Pinpoint the cell where the given text exists, returning its [x, y] midpoint coordinate. 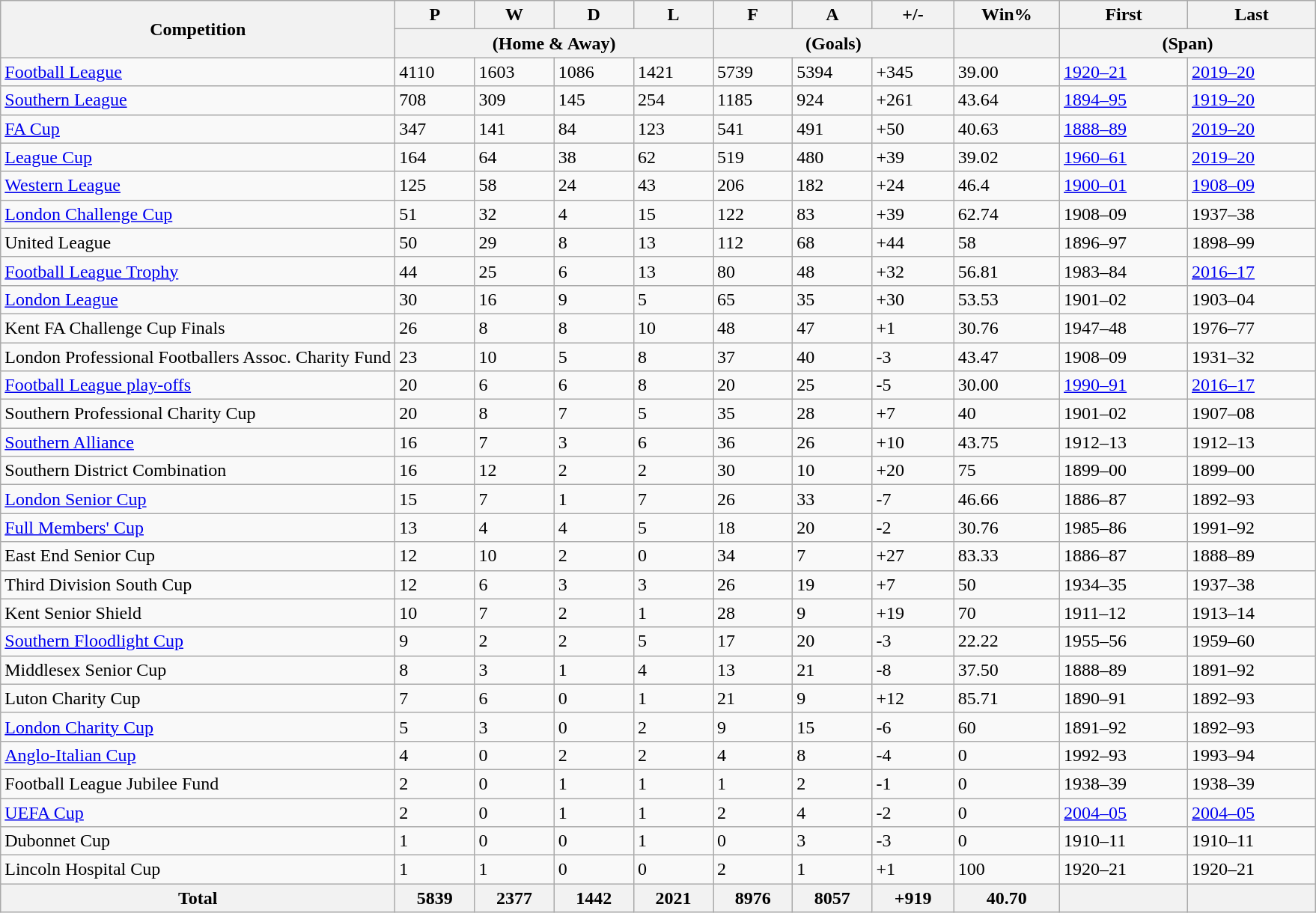
1913–14 [1252, 613]
-8 [913, 670]
2021 [673, 898]
53.53 [1006, 299]
+12 [913, 698]
519 [753, 157]
68 [832, 242]
Competition [198, 29]
1955–56 [1124, 641]
1919–20 [1252, 100]
London League [198, 299]
40.63 [1006, 129]
+345 [913, 72]
Football League [198, 72]
Luton Charity Cup [198, 698]
1991–92 [1252, 528]
+44 [913, 242]
100 [1006, 870]
1903–04 [1252, 299]
1947–48 [1124, 328]
254 [673, 100]
8976 [753, 898]
33 [832, 499]
Dubonnet Cup [198, 841]
5739 [753, 72]
Middlesex Senior Cup [198, 670]
1900–01 [1124, 186]
+32 [913, 271]
Last [1252, 15]
1896–97 [1124, 242]
141 [514, 129]
Win% [1006, 15]
1894–95 [1124, 100]
A [832, 15]
1185 [753, 100]
65 [753, 299]
206 [753, 186]
60 [1006, 727]
1993–94 [1252, 755]
Football League Trophy [198, 271]
47 [832, 328]
491 [832, 129]
1960–61 [1124, 157]
(Goals) [834, 43]
924 [832, 100]
Total [198, 898]
18 [753, 528]
708 [435, 100]
London Charity Cup [198, 727]
29 [514, 242]
75 [1006, 471]
39.02 [1006, 157]
37.50 [1006, 670]
+19 [913, 613]
1421 [673, 72]
Southern League [198, 100]
80 [753, 271]
62 [673, 157]
122 [753, 214]
38 [594, 157]
1603 [514, 72]
D [594, 15]
+24 [913, 186]
83.33 [1006, 556]
FA Cup [198, 129]
-5 [913, 385]
W [514, 15]
-6 [913, 727]
+30 [913, 299]
London Challenge Cup [198, 214]
+919 [913, 898]
P [435, 15]
40.70 [1006, 898]
123 [673, 129]
480 [832, 157]
+261 [913, 100]
84 [594, 129]
+20 [913, 471]
UEFA Cup [198, 812]
24 [594, 186]
46.4 [1006, 186]
19 [832, 584]
Anglo-Italian Cup [198, 755]
32 [514, 214]
43.47 [1006, 357]
1983–84 [1124, 271]
1934–35 [1124, 584]
2377 [514, 898]
1086 [594, 72]
182 [832, 186]
League Cup [198, 157]
-4 [913, 755]
Western League [198, 186]
1442 [594, 898]
64 [514, 157]
-1 [913, 784]
4110 [435, 72]
44 [435, 271]
1911–12 [1124, 613]
First [1124, 15]
1959–60 [1252, 641]
Lincoln Hospital Cup [198, 870]
46.66 [1006, 499]
+50 [913, 129]
51 [435, 214]
37 [753, 357]
56.81 [1006, 271]
London Senior Cup [198, 499]
F [753, 15]
Third Division South Cup [198, 584]
112 [753, 242]
1907–08 [1252, 414]
United League [198, 242]
Football League play-offs [198, 385]
36 [753, 442]
(Span) [1188, 43]
8057 [832, 898]
39.00 [1006, 72]
Kent FA Challenge Cup Finals [198, 328]
Kent Senior Shield [198, 613]
5839 [435, 898]
(Home & Away) [554, 43]
1976–77 [1252, 328]
164 [435, 157]
541 [753, 129]
+/- [913, 15]
1992–93 [1124, 755]
43 [673, 186]
Southern District Combination [198, 471]
London Professional Footballers Assoc. Charity Fund [198, 357]
62.74 [1006, 214]
1985–86 [1124, 528]
1890–91 [1124, 698]
85.71 [1006, 698]
Southern Floodlight Cup [198, 641]
43.75 [1006, 442]
5394 [832, 72]
145 [594, 100]
309 [514, 100]
Full Members' Cup [198, 528]
L [673, 15]
23 [435, 357]
1931–32 [1252, 357]
Football League Jubilee Fund [198, 784]
34 [753, 556]
Southern Alliance [198, 442]
+10 [913, 442]
1898–99 [1252, 242]
22.22 [1006, 641]
70 [1006, 613]
East End Senior Cup [198, 556]
125 [435, 186]
1990–91 [1124, 385]
+27 [913, 556]
43.64 [1006, 100]
-7 [913, 499]
Southern Professional Charity Cup [198, 414]
83 [832, 214]
17 [753, 641]
347 [435, 129]
30.00 [1006, 385]
